Find where the given text appears and provide that cell's center as (X, Y) coordinate. 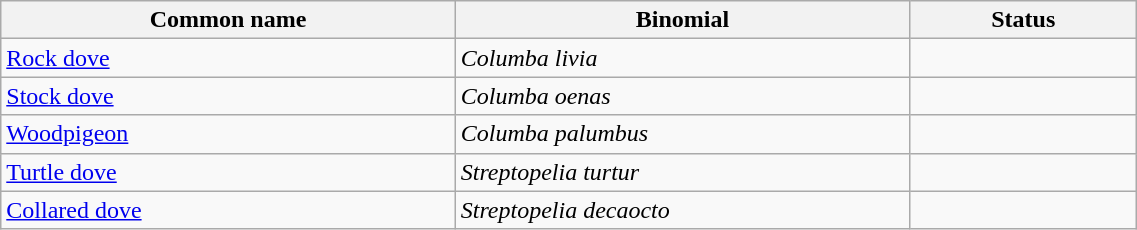
Columba oenas (682, 96)
Streptopelia decaocto (682, 210)
Streptopelia turtur (682, 172)
Common name (228, 20)
Rock dove (228, 58)
Status (1024, 20)
Stock dove (228, 96)
Binomial (682, 20)
Woodpigeon (228, 134)
Columba livia (682, 58)
Columba palumbus (682, 134)
Collared dove (228, 210)
Turtle dove (228, 172)
